Provide the [X, Y] coordinate of the cell's center where the given text is located.  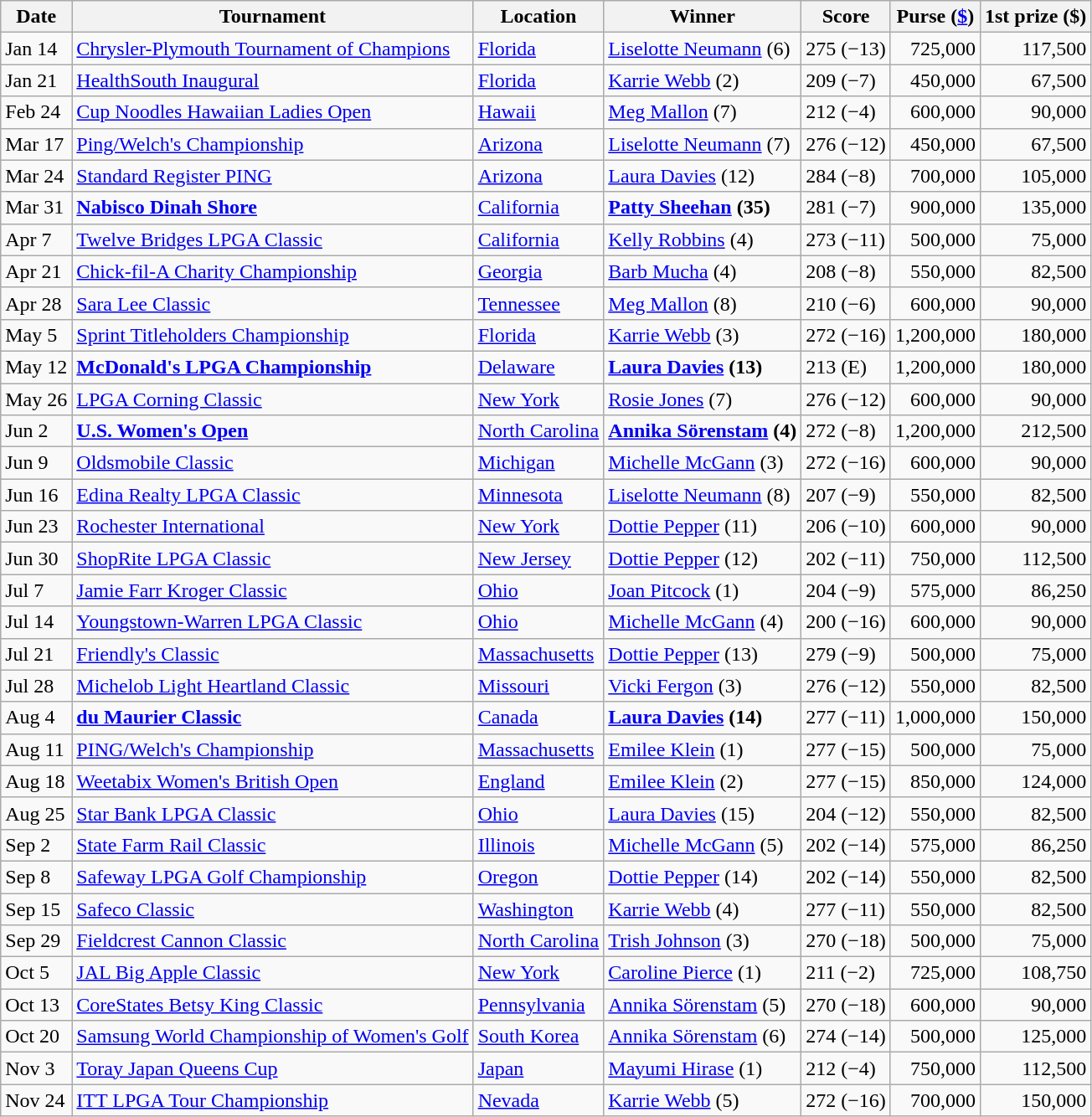
England [538, 781]
Purse ($) [935, 17]
JAL Big Apple Classic [273, 973]
209 (−7) [846, 80]
May 12 [37, 367]
213 (E) [846, 367]
273 (−11) [846, 239]
211 (−2) [846, 973]
Dottie Pepper (11) [703, 527]
108,750 [1035, 973]
204 (−9) [846, 590]
Michelle McGann (4) [703, 622]
125,000 [1035, 1037]
Oct 13 [37, 1005]
202 (−11) [846, 558]
Jamie Farr Kroger Classic [273, 590]
Cup Noodles Hawaiian Ladies Open [273, 112]
McDonald's LPGA Championship [273, 367]
117,500 [1035, 49]
135,000 [1035, 208]
Jan 21 [37, 80]
Meg Mallon (7) [703, 112]
Nabisco Dinah Shore [273, 208]
Samsung World Championship of Women's Golf [273, 1037]
900,000 [935, 208]
Liselotte Neumann (8) [703, 495]
272 (−8) [846, 431]
Delaware [538, 367]
Vicki Fergon (3) [703, 686]
Nevada [538, 1100]
ShopRite LPGA Classic [273, 558]
LPGA Corning Classic [273, 399]
Sara Lee Classic [273, 303]
Location [538, 17]
Pennsylvania [538, 1005]
Ping/Welch's Championship [273, 144]
Chick-fil-A Charity Championship [273, 271]
Annika Sörenstam (5) [703, 1005]
Date [37, 17]
Mar 31 [37, 208]
Karrie Webb (5) [703, 1100]
Fieldcrest Cannon Classic [273, 941]
Apr 28 [37, 303]
Jul 28 [37, 686]
Dottie Pepper (13) [703, 654]
Missouri [538, 686]
Michigan [538, 463]
Laura Davies (15) [703, 813]
PING/Welch's Championship [273, 749]
Tournament [273, 17]
Patty Sheehan (35) [703, 208]
ITT LPGA Tour Championship [273, 1100]
208 (−8) [846, 271]
du Maurier Classic [273, 718]
Sep 8 [37, 877]
Laura Davies (13) [703, 367]
1,000,000 [935, 718]
Aug 4 [37, 718]
850,000 [935, 781]
Minnesota [538, 495]
Annika Sörenstam (4) [703, 431]
Mar 17 [37, 144]
Aug 18 [37, 781]
Michelob Light Heartland Classic [273, 686]
Feb 24 [37, 112]
Meg Mallon (8) [703, 303]
Annika Sörenstam (6) [703, 1037]
Oct 5 [37, 973]
Michelle McGann (5) [703, 845]
Michelle McGann (3) [703, 463]
Liselotte Neumann (6) [703, 49]
Jul 7 [37, 590]
Jun 2 [37, 431]
Karrie Webb (3) [703, 335]
Sep 15 [37, 909]
Emilee Klein (1) [703, 749]
Georgia [538, 271]
Trish Johnson (3) [703, 941]
124,000 [1035, 781]
Rosie Jones (7) [703, 399]
Nov 3 [37, 1068]
212,500 [1035, 431]
Oldsmobile Classic [273, 463]
Sep 29 [37, 941]
Sprint Titleholders Championship [273, 335]
Joan Pitcock (1) [703, 590]
Nov 24 [37, 1100]
Safeway LPGA Golf Championship [273, 877]
Edina Realty LPGA Classic [273, 495]
Oregon [538, 877]
Score [846, 17]
200 (−16) [846, 622]
May 26 [37, 399]
Apr 7 [37, 239]
Kelly Robbins (4) [703, 239]
Laura Davies (12) [703, 176]
New Jersey [538, 558]
Canada [538, 718]
206 (−10) [846, 527]
281 (−7) [846, 208]
275 (−13) [846, 49]
Jun 30 [37, 558]
Japan [538, 1068]
279 (−9) [846, 654]
May 5 [37, 335]
284 (−8) [846, 176]
105,000 [1035, 176]
Youngstown-Warren LPGA Classic [273, 622]
207 (−9) [846, 495]
Jul 14 [37, 622]
South Korea [538, 1037]
Friendly's Classic [273, 654]
Rochester International [273, 527]
Karrie Webb (2) [703, 80]
Apr 21 [37, 271]
Jun 9 [37, 463]
210 (−6) [846, 303]
CoreStates Betsy King Classic [273, 1005]
Washington [538, 909]
Dottie Pepper (12) [703, 558]
Aug 25 [37, 813]
Aug 11 [37, 749]
Winner [703, 17]
Barb Mucha (4) [703, 271]
Sep 2 [37, 845]
Mar 24 [37, 176]
1st prize ($) [1035, 17]
274 (−14) [846, 1037]
Jun 16 [37, 495]
204 (−12) [846, 813]
Star Bank LPGA Classic [273, 813]
Jun 23 [37, 527]
Mayumi Hirase (1) [703, 1068]
Tennessee [538, 303]
U.S. Women's Open [273, 431]
Caroline Pierce (1) [703, 973]
Weetabix Women's British Open [273, 781]
Dottie Pepper (14) [703, 877]
State Farm Rail Classic [273, 845]
Karrie Webb (4) [703, 909]
Jan 14 [37, 49]
Standard Register PING [273, 176]
HealthSouth Inaugural [273, 80]
Laura Davies (14) [703, 718]
Twelve Bridges LPGA Classic [273, 239]
Liselotte Neumann (7) [703, 144]
Toray Japan Queens Cup [273, 1068]
Illinois [538, 845]
Jul 21 [37, 654]
Chrysler-Plymouth Tournament of Champions [273, 49]
Hawaii [538, 112]
Safeco Classic [273, 909]
Emilee Klein (2) [703, 781]
Oct 20 [37, 1037]
